Pinpoint the cell where the given text exists, returning its [X, Y] midpoint coordinate. 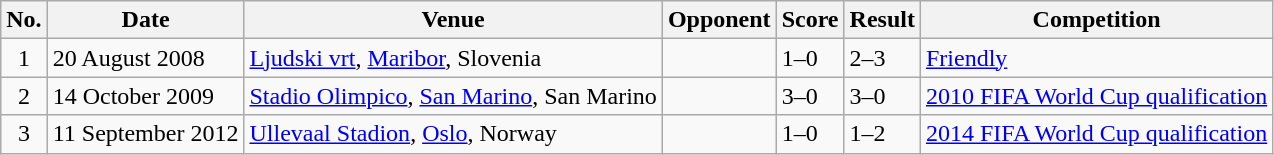
11 September 2012 [146, 134]
2 [24, 96]
Venue [453, 20]
Opponent [719, 20]
Competition [1096, 20]
Stadio Olimpico, San Marino, San Marino [453, 96]
1 [24, 58]
2–3 [882, 58]
2014 FIFA World Cup qualification [1096, 134]
2010 FIFA World Cup qualification [1096, 96]
Ljudski vrt, Maribor, Slovenia [453, 58]
Friendly [1096, 58]
Score [810, 20]
14 October 2009 [146, 96]
20 August 2008 [146, 58]
Result [882, 20]
No. [24, 20]
Ullevaal Stadion, Oslo, Norway [453, 134]
3 [24, 134]
1–2 [882, 134]
Date [146, 20]
